Output the [x, y] coordinate of the center of the cell containing the given text.  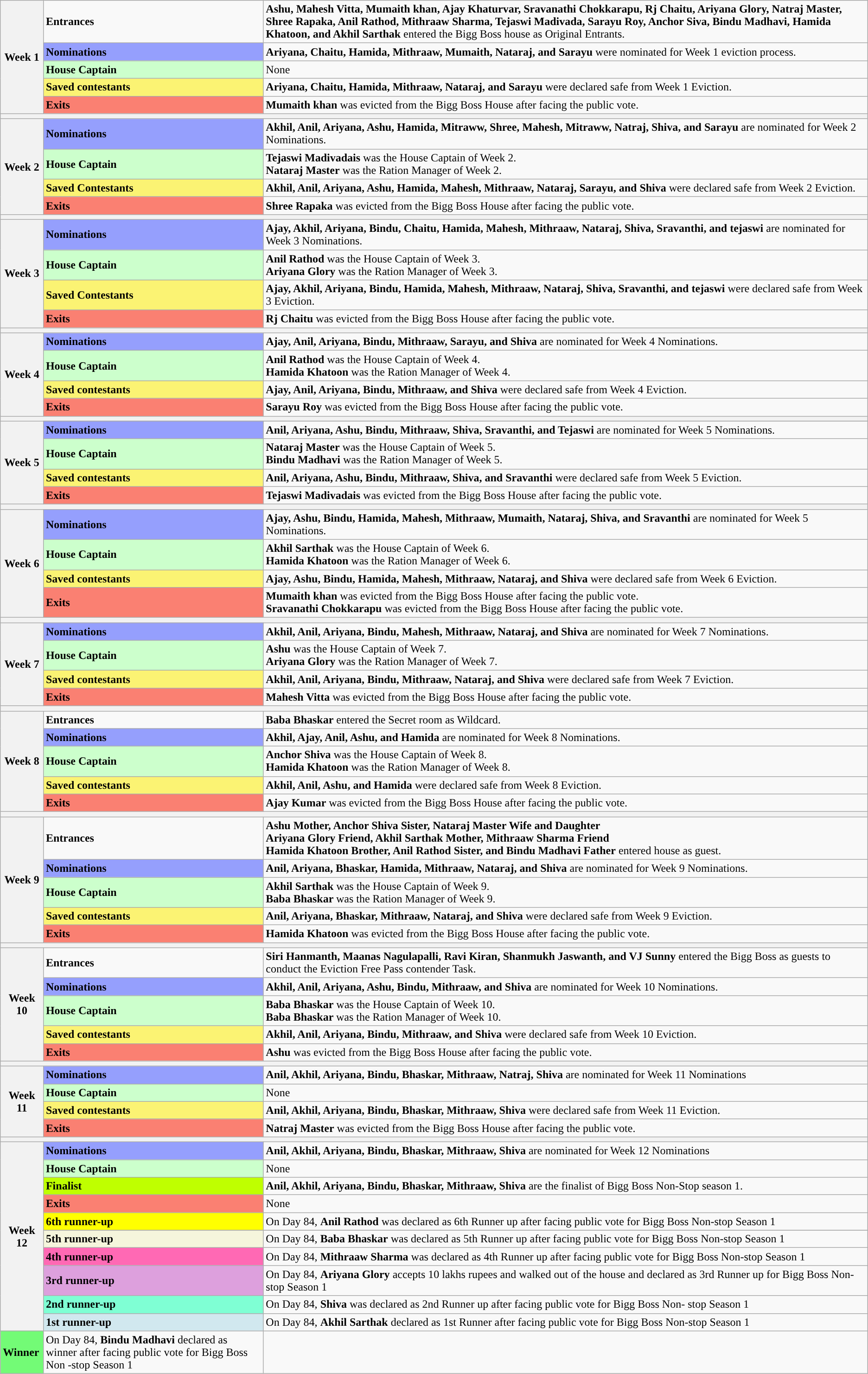
Ajay, Anil, Ariyana, Bindu, Mithraaw, Sarayu, and Shiva are nominated for Week 4 Nominations. [566, 342]
Ajay, Akhil, Ariyana, Bindu, Chaitu, Hamida, Mahesh, Mithraaw, Nataraj, Shiva, Sravanthi, and tejaswi are nominated for Week 3 Nominations. [566, 235]
Anil, Ariyana, Ashu, Bindu, Mithraaw, Shiva, Sravanthi, and Tejaswi are nominated for Week 5 Nominations. [566, 430]
Anil, Ariyana, Bhaskar, Mithraaw, Nataraj, and Shiva were declared safe from Week 9 Eviction. [566, 916]
Ashu was the House Captain of Week 7. Ariyana Glory was the Ration Manager of Week 7. [566, 656]
Anchor Shiva was the House Captain of Week 8. Hamida Khatoon was the Ration Manager of Week 8. [566, 761]
Ariyana, Chaitu, Hamida, Mithraaw, Nataraj, and Sarayu were declared safe from Week 1 Eviction. [566, 87]
Tejaswi Madivadais was evicted from the Bigg Boss House after facing the public vote. [566, 495]
Week 2 [22, 166]
Ajay, Akhil, Ariyana, Bindu, Hamida, Mahesh, Mithraaw, Nataraj, Shiva, Sravanthi, and tejaswi were declared safe from Week 3 Eviction. [566, 295]
Shree Rapaka was evicted from the Bigg Boss House after facing the public vote. [566, 205]
On Day 84, Ariyana Glory accepts 10 lakhs rupees and walked out of the house and declared as 3rd Runner up for Bigg Boss Non-stop Season 1 [566, 1281]
Week 3 [22, 274]
Akhil, Anil, Ashu, and Hamida were declared safe from Week 8 Eviction. [566, 785]
3rd runner-up [153, 1281]
Nataraj Master was the House Captain of Week 5. Bindu Madhavi was the Ration Manager of Week 5. [566, 454]
Akhil, Anil, Ariyana, Bindu, Mahesh, Mithraaw, Nataraj, and Shiva are nominated for Week 7 Nominations. [566, 632]
Week 12 [22, 1236]
Week 11 [22, 1101]
Ashu was evicted from the Bigg Boss House after facing the public vote. [566, 1052]
Akhil, Anil, Ariyana, Ashu, Bindu, Mithraaw, and Shiva are nominated for Week 10 Nominations. [566, 987]
Ajay Kumar was evicted from the Bigg Boss House after facing the public vote. [566, 803]
4th runner-up [153, 1257]
Akhil, Anil, Ariyana, Ashu, Hamida, Mitraww, Shree, Mahesh, Mitraww, Natraj, Shiva, and Sarayu are nominated for Week 2 Nominations. [566, 134]
Akhil, Ajay, Anil, Ashu, and Hamida are nominated for Week 8 Nominations. [566, 737]
On Day 84, Shiva was declared as 2nd Runner up after facing public vote for Bigg Boss Non- stop Season 1 [566, 1304]
Mahesh Vitta was evicted from the Bigg Boss House after facing the public vote. [566, 697]
Ajay, Ashu, Bindu, Hamida, Mahesh, Mithraaw, Nataraj, and Shiva were declared safe from Week 6 Eviction. [566, 578]
Week 8 [22, 761]
Anil Rathod was the House Captain of Week 4. Hamida Khatoon was the Ration Manager of Week 4. [566, 365]
Anil Rathod was the House Captain of Week 3. Ariyana Glory was the Ration Manager of Week 3. [566, 264]
Baba Bhaskar entered the Secret room as Wildcard. [566, 720]
Akhil Sarthak was the House Captain of Week 9. Baba Bhaskar was the Ration Manager of Week 9. [566, 892]
Anil, Akhil, Ariyana, Bindu, Bhaskar, Mithraaw, Shiva were declared safe from Week 11 Eviction. [566, 1110]
Week 4 [22, 375]
Anil, Ariyana, Bhaskar, Hamida, Mithraaw, Nataraj, and Shiva are nominated for Week 9 Nominations. [566, 868]
On Day 84, Mithraaw Sharma was declared as 4th Runner up after facing public vote for Bigg Boss Non-stop Season 1 [566, 1257]
Mumaith khan was evicted from the Bigg Boss House after facing the public vote. [566, 105]
Akhil, Anil, Ariyana, Bindu, Mithraaw, and Shiva were declared safe from Week 10 Eviction. [566, 1035]
Anil, Akhil, Ariyana, Bindu, Bhaskar, Mithraaw, Shiva are nominated for Week 12 Nominations [566, 1150]
Ariyana, Chaitu, Hamida, Mithraaw, Mumaith, Nataraj, and Sarayu were nominated for Week 1 eviction process. [566, 52]
Week 7 [22, 664]
Week 1 [22, 57]
Week 5 [22, 463]
2nd runner-up [153, 1304]
Sarayu Roy was evicted from the Bigg Boss House after facing the public vote. [566, 407]
On Day 84, Bindu Madhavi declared as winner after facing public vote for Bigg Boss Non -stop Season 1 [153, 1352]
On Day 84, Akhil Sarthak declared as 1st Runner after facing public vote for Bigg Boss Non-stop Season 1 [566, 1322]
1st runner-up [153, 1322]
Baba Bhaskar was the House Captain of Week 10. Baba Bhaskar was the Ration Manager of Week 10. [566, 1011]
Tejaswi Madivadais was the House Captain of Week 2. Nataraj Master was the Ration Manager of Week 2. [566, 164]
Week 10 [22, 1004]
Akhil, Anil, Ariyana, Bindu, Mithraaw, Nataraj, and Shiva were declared safe from Week 7 Eviction. [566, 679]
6th runner-up [153, 1221]
Ajay, Ashu, Bindu, Hamida, Mahesh, Mithraaw, Mumaith, Nataraj, Shiva, and Sravanthi are nominated for Week 5 Nominations. [566, 524]
Finalist [153, 1186]
Anil, Akhil, Ariyana, Bindu, Bhaskar, Mithraaw, Natraj, Shiva are nominated for Week 11 Nominations [566, 1075]
On Day 84, Anil Rathod was declared as 6th Runner up after facing public vote for Bigg Boss Non-stop Season 1 [566, 1221]
Hamida Khatoon was evicted from the Bigg Boss House after facing the public vote. [566, 934]
Ajay, Anil, Ariyana, Bindu, Mithraaw, and Shiva were declared safe from Week 4 Eviction. [566, 390]
Week 9 [22, 879]
Akhil, Anil, Ariyana, Ashu, Hamida, Mahesh, Mithraaw, Nataraj, Sarayu, and Shiva were declared safe from Week 2 Eviction. [566, 188]
Anil, Ariyana, Ashu, Bindu, Mithraaw, Shiva, and Sravanthi were declared safe from Week 5 Eviction. [566, 478]
Week 6 [22, 563]
Rj Chaitu was evicted from the Bigg Boss House after facing the public vote. [566, 319]
Akhil Sarthak was the House Captain of Week 6. Hamida Khatoon was the Ration Manager of Week 6. [566, 555]
5th runner-up [153, 1239]
Winner [22, 1352]
Natraj Master was evicted from the Bigg Boss House after facing the public vote. [566, 1128]
On Day 84, Baba Bhaskar was declared as 5th Runner up after facing public vote for Bigg Boss Non-stop Season 1 [566, 1239]
Anil, Akhil, Ariyana, Bindu, Bhaskar, Mithraaw, Shiva are the finalist of Bigg Boss Non-Stop season 1. [566, 1186]
